For the text-containing cell, return its midpoint in (x, y) coordinate format. 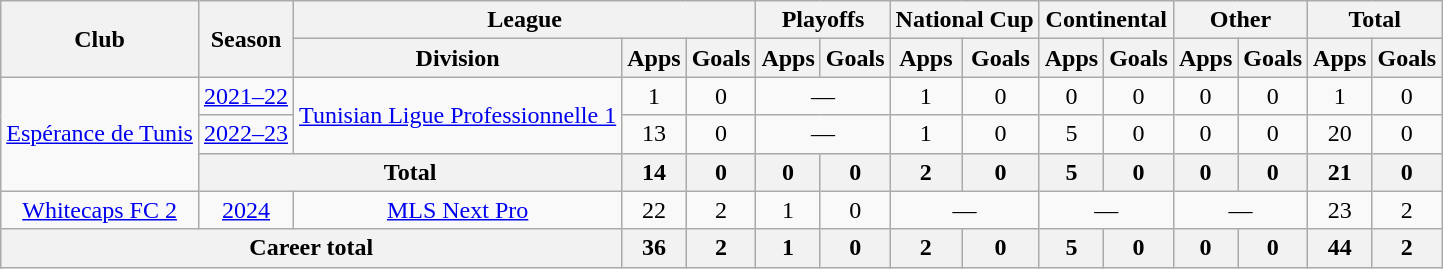
2024 (246, 210)
MLS Next Pro (458, 210)
Tunisian Ligue Professionnelle 1 (458, 115)
2021–22 (246, 96)
21 (1340, 172)
Whitecaps FC 2 (100, 210)
League (525, 20)
14 (654, 172)
Other (1240, 20)
20 (1340, 134)
National Cup (964, 20)
44 (1340, 248)
23 (1340, 210)
Career total (312, 248)
2022–23 (246, 134)
Club (100, 39)
22 (654, 210)
13 (654, 134)
36 (654, 248)
Playoffs (823, 20)
Continental (1106, 20)
Season (246, 39)
Division (458, 58)
Espérance de Tunis (100, 134)
